For the text-containing cell, return its midpoint in (x, y) coordinate format. 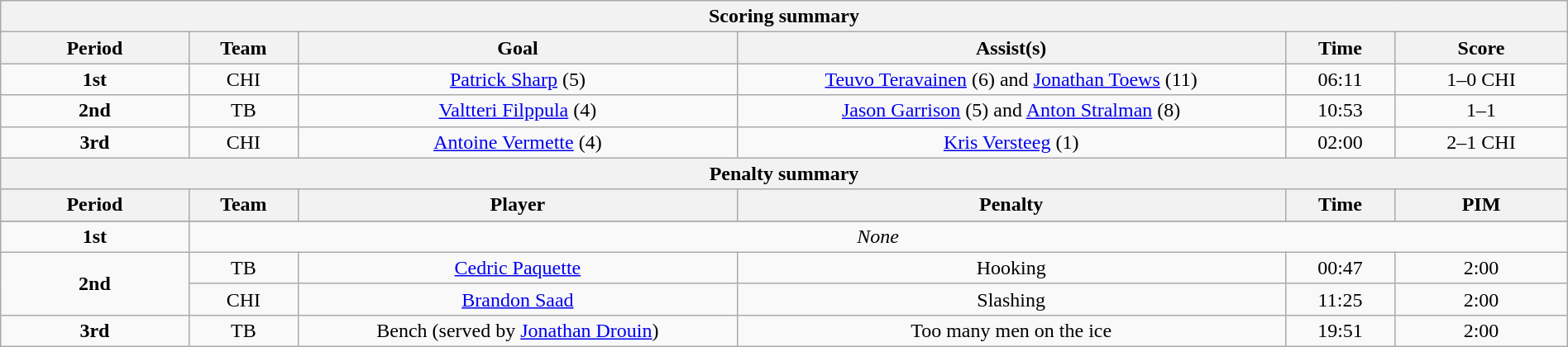
Teuvo Teravainen (6) and Jonathan Toews (11) (1011, 79)
PIM (1481, 205)
Penalty summary (784, 173)
Cedric Paquette (518, 268)
Goal (518, 48)
Too many men on the ice (1011, 330)
11:25 (1340, 299)
06:11 (1340, 79)
None (878, 236)
Brandon Saad (518, 299)
1–1 (1481, 111)
Slashing (1011, 299)
2–1 CHI (1481, 142)
1–0 CHI (1481, 79)
Jason Garrison (5) and Anton Stralman (8) (1011, 111)
Player (518, 205)
Score (1481, 48)
19:51 (1340, 330)
Hooking (1011, 268)
Kris Versteeg (1) (1011, 142)
00:47 (1340, 268)
02:00 (1340, 142)
Assist(s) (1011, 48)
Patrick Sharp (5) (518, 79)
Scoring summary (784, 17)
Antoine Vermette (4) (518, 142)
Valtteri Filppula (4) (518, 111)
Penalty (1011, 205)
Bench (served by Jonathan Drouin) (518, 330)
10:53 (1340, 111)
